Provide the (X, Y) coordinate of the cell's center where the given text is located.  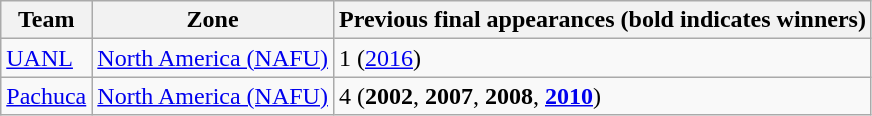
Pachuca (46, 96)
Zone (213, 20)
UANL (46, 58)
4 (2002, 2007, 2008, 2010) (602, 96)
Previous final appearances (bold indicates winners) (602, 20)
Team (46, 20)
1 (2016) (602, 58)
